Locate the cell with the specified text and output its (x, y) center coordinate. 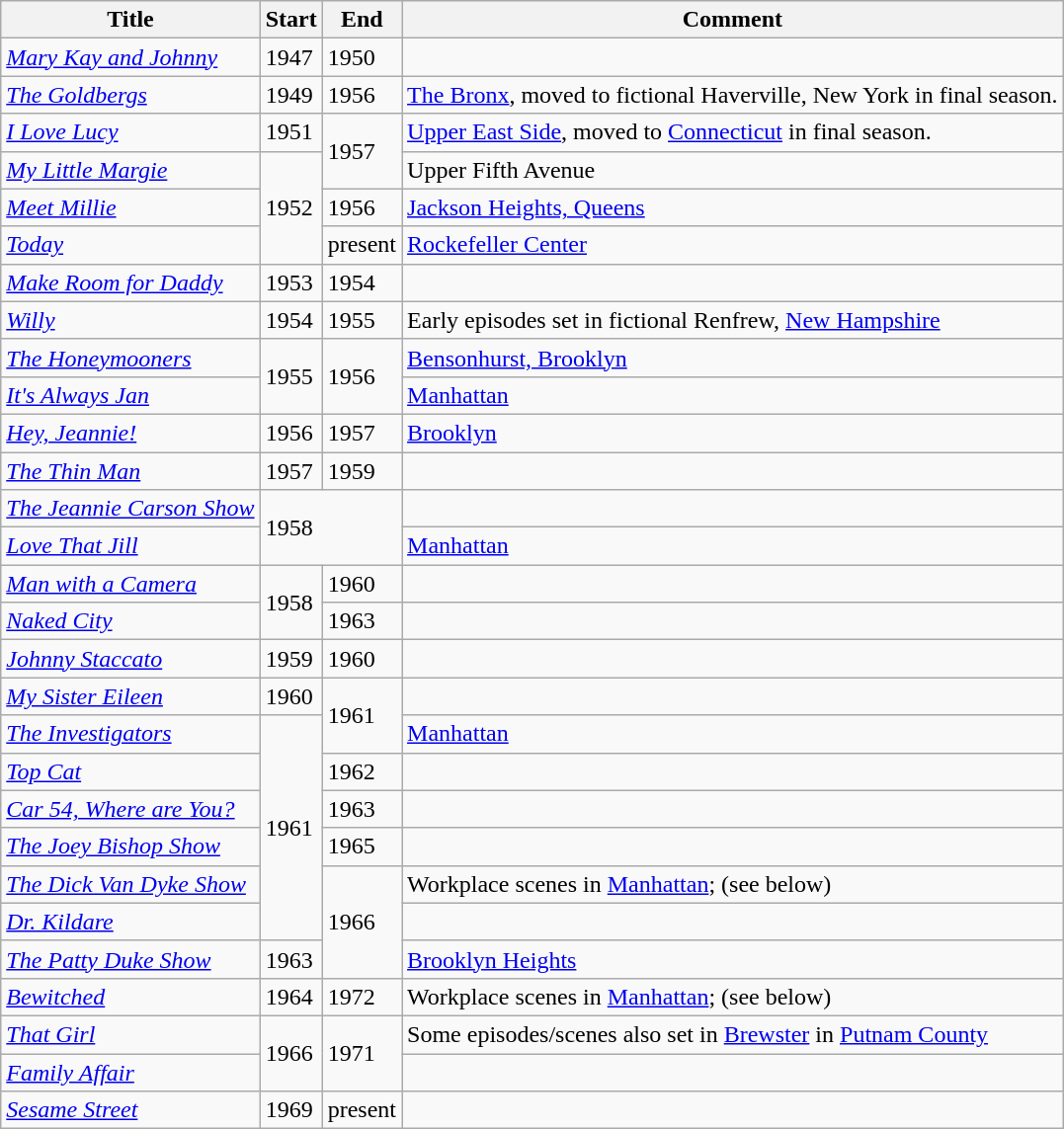
The Dick Van Dyke Show (130, 884)
Car 54, Where are You? (130, 809)
The Joey Bishop Show (130, 847)
1952 (290, 207)
Title (130, 20)
Start (290, 20)
1969 (290, 1110)
My Little Margie (130, 170)
1951 (290, 132)
Willy (130, 320)
The Patty Duke Show (130, 959)
The Goldbergs (130, 95)
Upper East Side, moved to Connecticut in final season. (733, 132)
I Love Lucy (130, 132)
The Thin Man (130, 471)
Bewitched (130, 997)
Hey, Jeannie! (130, 433)
Man with a Camera (130, 584)
The Investigators (130, 734)
1947 (290, 57)
1964 (290, 997)
Mary Kay and Johnny (130, 57)
That Girl (130, 1034)
Some episodes/scenes also set in Brewster in Putnam County (733, 1034)
The Jeannie Carson Show (130, 509)
1962 (362, 771)
End (362, 20)
Jackson Heights, Queens (733, 207)
Comment (733, 20)
Make Room for Daddy (130, 282)
1949 (290, 95)
Naked City (130, 621)
The Honeymooners (130, 358)
1971 (362, 1053)
Love That Jill (130, 546)
1950 (362, 57)
Sesame Street (130, 1110)
My Sister Eileen (130, 696)
Today (130, 245)
Dr. Kildare (130, 922)
Rockefeller Center (733, 245)
It's Always Jan (130, 395)
1953 (290, 282)
Meet Millie (130, 207)
Early episodes set in fictional Renfrew, New Hampshire (733, 320)
The Bronx, moved to fictional Haverville, New York in final season. (733, 95)
1972 (362, 997)
Bensonhurst, Brooklyn (733, 358)
Johnny Staccato (130, 659)
Upper Fifth Avenue (733, 170)
Family Affair (130, 1072)
Top Cat (130, 771)
1965 (362, 847)
Brooklyn Heights (733, 959)
Brooklyn (733, 433)
